Return the [X, Y] coordinate for the center point of the cell that contains the specified text.  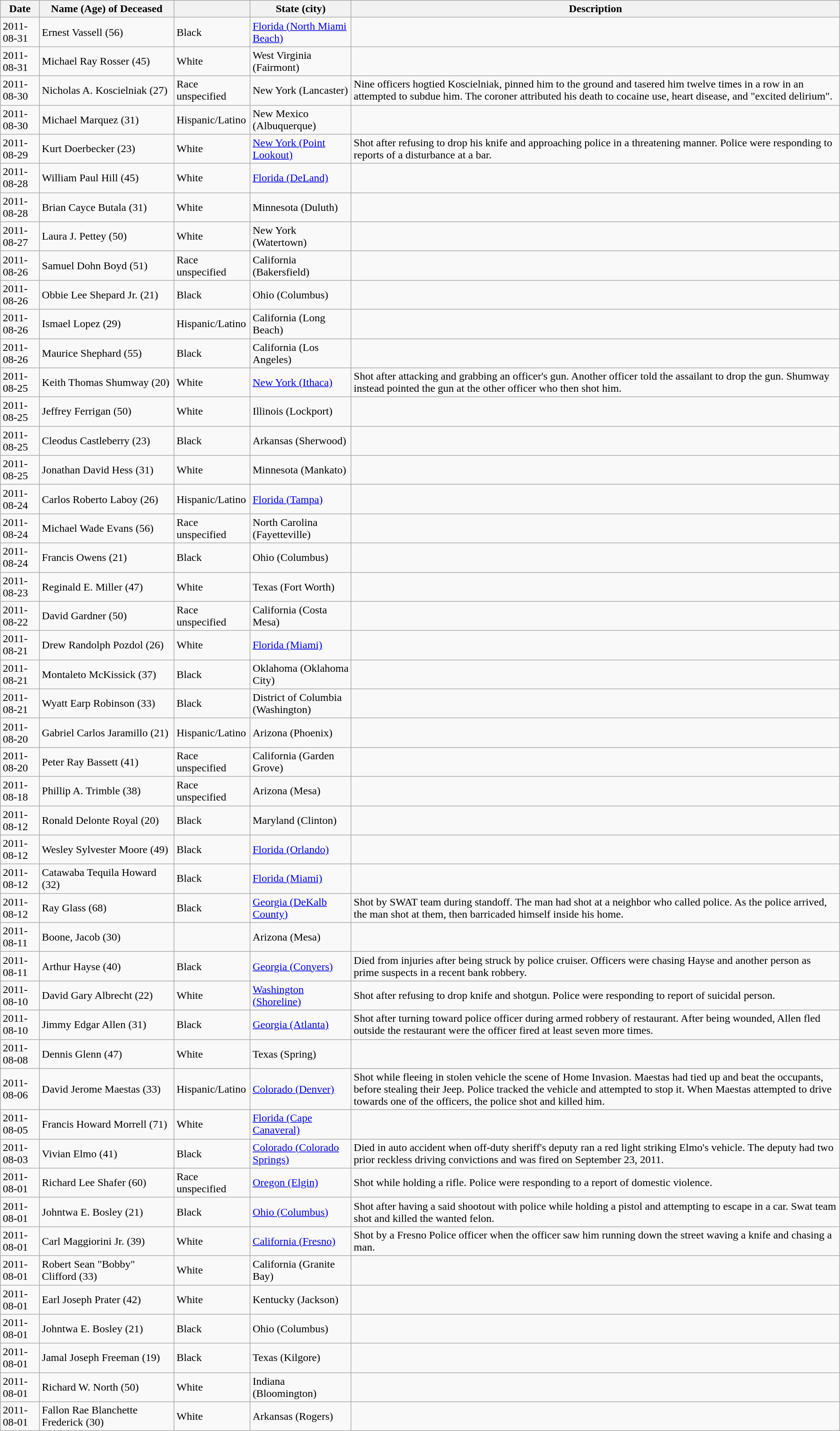
2011-08-08 [20, 1054]
William Paul Hill (45) [107, 178]
Dennis Glenn (47) [107, 1054]
Peter Ray Bassett (41) [107, 762]
Earl Joseph Prater (42) [107, 1300]
Arkansas (Rogers) [301, 1416]
Florida (Cape Canaveral) [301, 1125]
Oklahoma (Oklahoma City) [301, 674]
Shot after refusing to drop knife and shotgun. Police were responding to report of suicidal person. [595, 995]
Washington (Shoreline) [301, 995]
Jimmy Edgar Allen (31) [107, 1025]
Fallon Rae Blanchette Frederick (30) [107, 1416]
New York (Lancaster) [301, 91]
New Mexico (Albuquerque) [301, 119]
Obbie Lee Shepard Jr. (21) [107, 294]
California (Long Beach) [301, 324]
West Virginia (Fairmont) [301, 61]
Minnesota (Duluth) [301, 207]
California (Costa Mesa) [301, 616]
David Gary Albrecht (22) [107, 995]
New York (Watertown) [301, 236]
Cleodus Castleberry (23) [107, 441]
Shot after having a said shootout with police while holding a pistol and attempting to escape in a car. Swat team shot and killed the wanted felon. [595, 1212]
Texas (Kilgore) [301, 1358]
Florida (Orlando) [301, 850]
Arkansas (Sherwood) [301, 441]
Florida (DeLand) [301, 178]
2011-08-06 [20, 1089]
Colorado (Colorado Springs) [301, 1153]
Ronald Delonte Royal (20) [107, 820]
Ismael Lopez (29) [107, 324]
2011-08-22 [20, 616]
Jeffrey Ferrigan (50) [107, 412]
Francis Owens (21) [107, 557]
2011-08-27 [20, 236]
Drew Randolph Pozdol (26) [107, 645]
Texas (Fort Worth) [301, 587]
California (Granite Bay) [301, 1270]
California (Bakersfield) [301, 266]
2011-08-23 [20, 587]
State (city) [301, 9]
Jamal Joseph Freeman (19) [107, 1358]
Keith Thomas Shumway (20) [107, 382]
Boone, Jacob (30) [107, 937]
Richard Lee Shafer (60) [107, 1183]
Francis Howard Morrell (71) [107, 1125]
Kentucky (Jackson) [301, 1300]
Richard W. North (50) [107, 1387]
Wyatt Earp Robinson (33) [107, 704]
Samuel Dohn Boyd (51) [107, 266]
Minnesota (Mankato) [301, 470]
Catawaba Tequila Howard (32) [107, 879]
Florida (North Miami Beach) [301, 32]
Brian Cayce Butala (31) [107, 207]
Montaleto McKissick (37) [107, 674]
2011-08-29 [20, 149]
Description [595, 9]
Carlos Roberto Laboy (26) [107, 499]
Shot while holding a rifle. Police were responding to a report of domestic violence. [595, 1183]
Nicholas A. Koscielniak (27) [107, 91]
Died from injuries after being struck by police cruiser. Officers were chasing Hayse and another person as prime suspects in a recent bank robbery. [595, 967]
Kurt Doerbecker (23) [107, 149]
Wesley Sylvester Moore (49) [107, 850]
Name (Age) of Deceased [107, 9]
Colorado (Denver) [301, 1089]
Georgia (DeKalb County) [301, 908]
Phillip A. Trimble (38) [107, 791]
Laura J. Pettey (50) [107, 236]
New York (Ithaca) [301, 382]
Date [20, 9]
Florida (Tampa) [301, 499]
California (Fresno) [301, 1241]
Georgia (Conyers) [301, 967]
Indiana (Bloomington) [301, 1387]
District of Columbia (Washington) [301, 704]
Maryland (Clinton) [301, 820]
Robert Sean "Bobby" Clifford (33) [107, 1270]
2011-08-03 [20, 1153]
Georgia (Atlanta) [301, 1025]
Shot by a Fresno Police officer when the officer saw him running down the street waving a knife and chasing a man. [595, 1241]
Reginald E. Miller (47) [107, 587]
Michael Wade Evans (56) [107, 529]
Michael Ray Rosser (45) [107, 61]
Maurice Shephard (55) [107, 353]
New York (Point Lookout) [301, 149]
Arthur Hayse (40) [107, 967]
Oregon (Elgin) [301, 1183]
2011-08-05 [20, 1125]
2011-08-18 [20, 791]
David Jerome Maestas (33) [107, 1089]
California (Garden Grove) [301, 762]
Arizona (Phoenix) [301, 732]
Illinois (Lockport) [301, 412]
David Gardner (50) [107, 616]
Carl Maggiorini Jr. (39) [107, 1241]
Vivian Elmo (41) [107, 1153]
Texas (Spring) [301, 1054]
California (Los Angeles) [301, 353]
Jonathan David Hess (31) [107, 470]
Michael Marquez (31) [107, 119]
Gabriel Carlos Jaramillo (21) [107, 732]
North Carolina (Fayetteville) [301, 529]
Ray Glass (68) [107, 908]
Shot after refusing to drop his knife and approaching police in a threatening manner. Police were responding to reports of a disturbance at a bar. [595, 149]
Ernest Vassell (56) [107, 32]
